Determine the [x, y] coordinate at the center of the cell enclosing the given text.  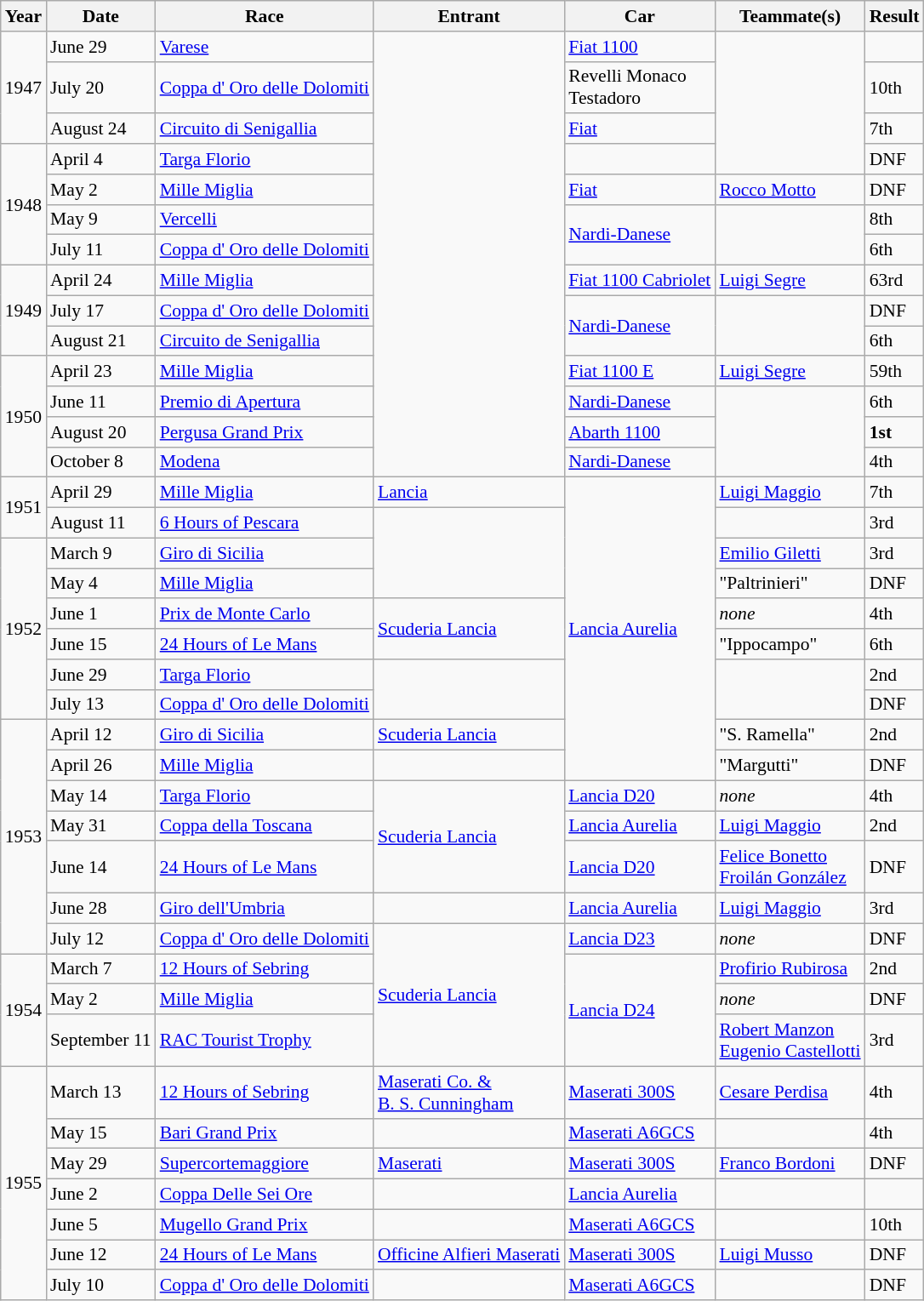
May 31 [100, 826]
July 20 [100, 87]
Circuito di Senigallia [265, 129]
Profirio Rubirosa [790, 969]
Fiat 1100 [640, 47]
Revelli Monaco Testadoro [640, 87]
Supercortemaggiore [265, 1164]
March 7 [100, 969]
Maserati [469, 1164]
Rocco Motto [790, 190]
Vercelli [265, 220]
May 15 [100, 1133]
Fiat 1100 Cabriolet [640, 281]
Maserati Co. & B. S. Cunningham [469, 1093]
May 4 [100, 584]
Felice BonettoFroilán González [790, 868]
August 20 [100, 432]
July 13 [100, 705]
"Margutti" [790, 766]
June 1 [100, 614]
April 23 [100, 372]
1950 [24, 417]
Lancia [469, 493]
Year [24, 16]
8th [895, 220]
Franco Bordoni [790, 1164]
April 26 [100, 766]
May 29 [100, 1164]
May 14 [100, 796]
Robert ManzonEugenio Castellotti [790, 1040]
Bari Grand Prix [265, 1133]
July 11 [100, 250]
April 12 [100, 735]
1952 [24, 629]
April 4 [100, 159]
63rd [895, 281]
October 8 [100, 462]
June 12 [100, 1255]
Fiat 1100 E [640, 372]
Race [265, 16]
Car [640, 16]
June 28 [100, 909]
April 24 [100, 281]
6 Hours of Pescara [265, 523]
59th [895, 372]
Varese [265, 47]
1953 [24, 837]
Premio di Apertura [265, 402]
Emilio Giletti [790, 553]
Circuito de Senigallia [265, 341]
September 11 [100, 1040]
March 13 [100, 1093]
August 11 [100, 523]
April 29 [100, 493]
Cesare Perdisa [790, 1093]
Officine Alfieri Maserati [469, 1255]
July 12 [100, 939]
August 24 [100, 129]
June 14 [100, 868]
Result [895, 16]
1954 [24, 1010]
"Paltrinieri" [790, 584]
Coppa della Toscana [265, 826]
1951 [24, 507]
July 17 [100, 311]
August 21 [100, 341]
1955 [24, 1183]
Lancia D24 [640, 1010]
Teammate(s) [790, 16]
Prix de Monte Carlo [265, 614]
Pergusa Grand Prix [265, 432]
Entrant [469, 16]
1st [895, 432]
July 10 [100, 1286]
March 9 [100, 553]
Lancia D23 [640, 939]
RAC Tourist Trophy [265, 1040]
June 2 [100, 1195]
1949 [24, 311]
June 5 [100, 1224]
Mugello Grand Prix [265, 1224]
May 9 [100, 220]
1948 [24, 204]
"Ippocampo" [790, 644]
1947 [24, 88]
Date [100, 16]
Coppa Delle Sei Ore [265, 1195]
June 15 [100, 644]
Abarth 1100 [640, 432]
"S. Ramella" [790, 735]
Modena [265, 462]
Giro dell'Umbria [265, 909]
June 11 [100, 402]
Luigi Musso [790, 1255]
